Determine the (X, Y) coordinate at the center of the cell enclosing the given text.  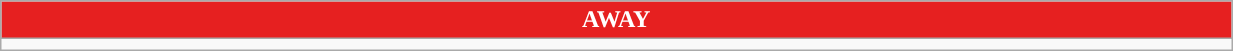
AWAY (616, 20)
